From the cell containing the given text, extract its center point as (X, Y) coordinate. 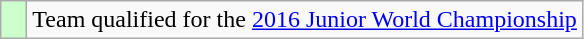
Team qualified for the 2016 Junior World Championship (305, 20)
